Detect which cell encompasses the target text, then output its (X, Y) center coordinate. 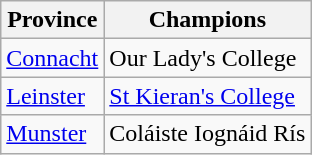
Connacht (52, 58)
St Kieran's College (208, 96)
Province (52, 20)
Leinster (52, 96)
Our Lady's College (208, 58)
Munster (52, 134)
Coláiste Iognáid Rís (208, 134)
Champions (208, 20)
